Output the (X, Y) coordinate of the center of the cell containing the given text.  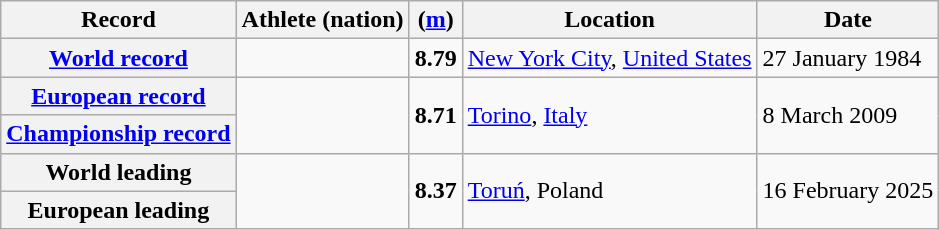
Toruń, Poland (610, 191)
World leading (118, 172)
Athlete (nation) (322, 20)
8.37 (436, 191)
16 February 2025 (848, 191)
8 March 2009 (848, 115)
Location (610, 20)
Championship record (118, 134)
27 January 1984 (848, 58)
European leading (118, 210)
8.79 (436, 58)
Record (118, 20)
Date (848, 20)
European record (118, 96)
(m) (436, 20)
World record (118, 58)
8.71 (436, 115)
New York City, United States (610, 58)
Torino, Italy (610, 115)
